For the text-containing cell, return its midpoint in [x, y] coordinate format. 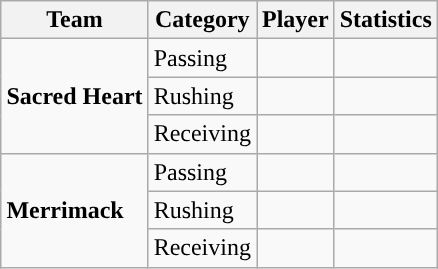
Team [74, 20]
Player [295, 20]
Sacred Heart [74, 96]
Category [202, 20]
Statistics [386, 20]
Merrimack [74, 210]
